Search for the cell housing the specified text and yield its (x, y) center coordinate. 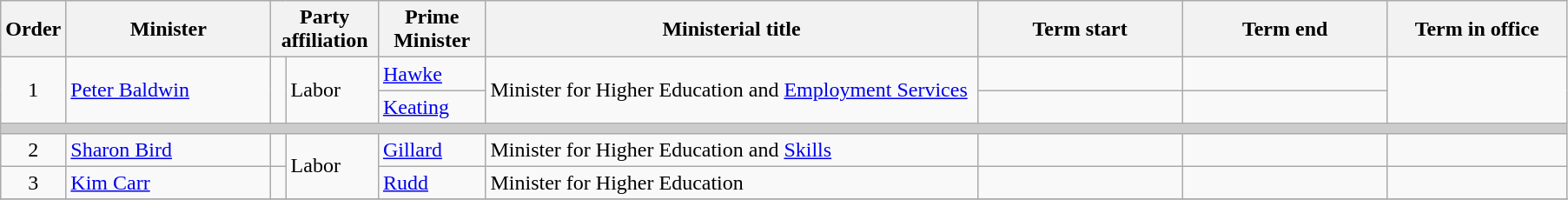
Gillard (432, 150)
1 (33, 90)
Minister (169, 30)
Minister for Higher Education and Skills (731, 150)
2 (33, 150)
Term in office (1477, 30)
Order (33, 30)
Minister for Higher Education (731, 183)
Term start (1080, 30)
Minister for Higher Education and Employment Services (731, 90)
Keating (432, 107)
Peter Baldwin (169, 90)
Term end (1285, 30)
Hawke (432, 74)
3 (33, 183)
Kim Carr (169, 183)
Sharon Bird (169, 150)
Party affiliation (325, 30)
Ministerial title (731, 30)
Prime Minister (432, 30)
Rudd (432, 183)
